Scan for the cell matching the given text and deliver its [X, Y] coordinate at center. 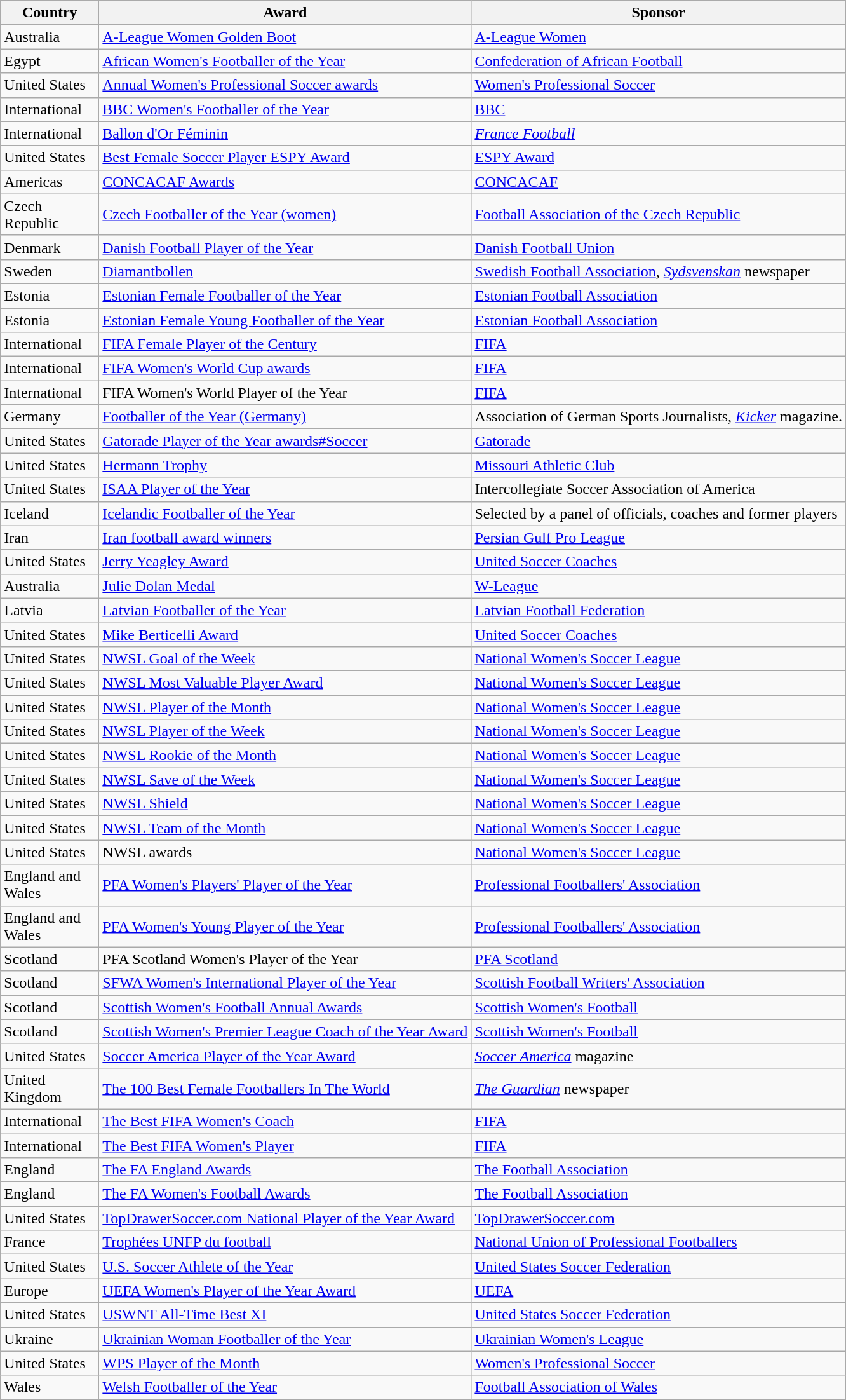
Denmark [50, 247]
Welsh Footballer of the Year [285, 1387]
France [50, 1242]
Selected by a panel of officials, coaches and former players [659, 513]
A-League Women Golden Boot [285, 37]
Ukrainian Woman Footballer of the Year [285, 1339]
Soccer America Player of the Year Award [285, 1056]
BBC Women's Footballer of the Year [285, 109]
Icelandic Footballer of the Year [285, 513]
The Best FIFA Women's Player [285, 1146]
Country [50, 13]
UEFA [659, 1291]
U.S. Soccer Athlete of the Year [285, 1267]
USWNT All-Time Best XI [285, 1315]
United Kingdom [50, 1088]
Missouri Athletic Club [659, 465]
Iceland [50, 513]
Persian Gulf Pro League [659, 538]
The 100 Best Female Footballers In The World [285, 1088]
Czech Republic [50, 215]
Gatorade [659, 441]
The FA England Awards [285, 1170]
NWSL Player of the Month [285, 707]
NWSL Team of the Month [285, 828]
Czech Footballer of the Year (women) [285, 215]
W-League [659, 586]
Germany [50, 417]
Footballer of the Year (Germany) [285, 417]
Iran football award winners [285, 538]
Danish Football Union [659, 247]
FIFA Female Player of the Century [285, 344]
Award [285, 13]
Diamantbollen [285, 271]
The Best FIFA Women's Coach [285, 1121]
Soccer America magazine [659, 1056]
NWSL Most Valuable Player Award [285, 683]
Best Female Soccer Player ESPY Award [285, 158]
Estonian Female Footballer of the Year [285, 296]
Sponsor [659, 13]
Scottish Women's Football Annual Awards [285, 1007]
NWSL Save of the Week [285, 780]
Hermann Trophy [285, 465]
FIFA Women's World Player of the Year [285, 393]
Confederation of African Football [659, 61]
Scottish Women's Premier League Coach of the Year Award [285, 1031]
Latvian Football Federation [659, 610]
BBC [659, 109]
Danish Football Player of the Year [285, 247]
SFWA Women's International Player of the Year [285, 983]
PFA Scotland [659, 959]
Swedish Football Association, Sydsvenskan newspaper [659, 271]
PFA Women's Young Player of the Year [285, 927]
Julie Dolan Medal [285, 586]
Sweden [50, 271]
Egypt [50, 61]
Football Association of the Czech Republic [659, 215]
The FA Women's Football Awards [285, 1194]
Latvian Footballer of the Year [285, 610]
Ukrainian Women's League [659, 1339]
PFA Scotland Women's Player of the Year [285, 959]
Ballon d'Or Féminin [285, 133]
ESPY Award [659, 158]
Latvia [50, 610]
FIFA Women's World Cup awards [285, 369]
African Women's Footballer of the Year [285, 61]
Gatorade Player of the Year awards#Soccer [285, 441]
Football Association of Wales [659, 1387]
CONCACAF Awards [285, 182]
Iran [50, 538]
Mike Berticelli Award [285, 634]
Trophées UNFP du football [285, 1242]
Annual Women's Professional Soccer awards [285, 85]
The Guardian newspaper [659, 1088]
NWSL Rookie of the Month [285, 756]
UEFA Women's Player of the Year Award [285, 1291]
Wales [50, 1387]
Association of German Sports Journalists, Kicker magazine. [659, 417]
ISAA Player of the Year [285, 489]
TopDrawerSoccer.com National Player of the Year Award [285, 1218]
NWSL awards [285, 852]
National Union of Professional Footballers [659, 1242]
TopDrawerSoccer.com [659, 1218]
Europe [50, 1291]
NWSL Goal of the Week [285, 658]
Estonian Female Young Footballer of the Year [285, 320]
Scottish Football Writers' Association [659, 983]
France Football [659, 133]
Ukraine [50, 1339]
Intercollegiate Soccer Association of America [659, 489]
Jerry Yeagley Award [285, 562]
CONCACAF [659, 182]
Americas [50, 182]
WPS Player of the Month [285, 1363]
PFA Women's Players' Player of the Year [285, 885]
NWSL Shield [285, 804]
A-League Women [659, 37]
NWSL Player of the Week [285, 731]
